For the text-containing cell, return its midpoint in (x, y) coordinate format. 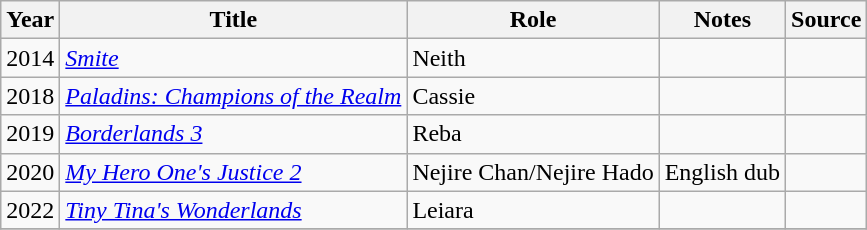
2014 (30, 58)
Cassie (533, 96)
Nejire Chan/Nejire Hado (533, 172)
2019 (30, 134)
2022 (30, 210)
Neith (533, 58)
Smite (234, 58)
Title (234, 20)
My Hero One's Justice 2 (234, 172)
Role (533, 20)
2020 (30, 172)
Paladins: Champions of the Realm (234, 96)
2018 (30, 96)
Notes (722, 20)
Borderlands 3 (234, 134)
Source (826, 20)
Reba (533, 134)
English dub (722, 172)
Tiny Tina's Wonderlands (234, 210)
Leiara (533, 210)
Year (30, 20)
